Capture the cell that displays the provided text and extract its (x, y) central coordinate. 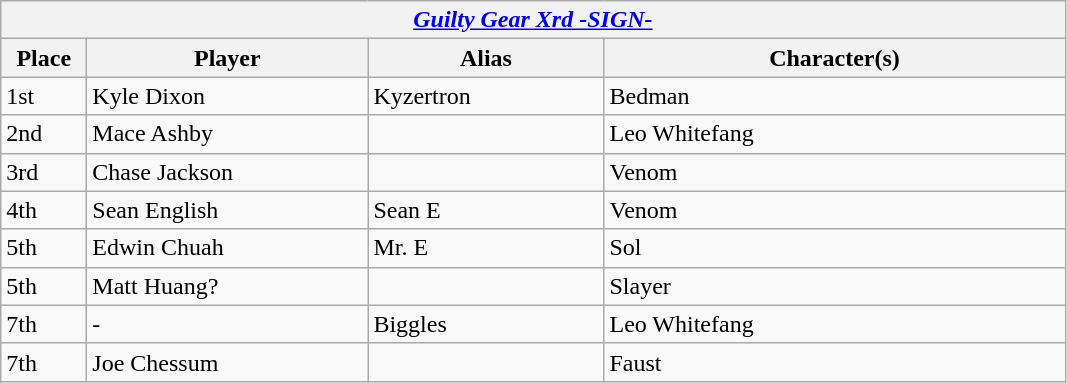
Matt Huang? (228, 286)
4th (44, 210)
Sean E (486, 210)
Kyzertron (486, 96)
Biggles (486, 324)
Mr. E (486, 248)
2nd (44, 134)
Joe Chessum (228, 362)
Character(s) (834, 58)
Edwin Chuah (228, 248)
Alias (486, 58)
Slayer (834, 286)
3rd (44, 172)
Chase Jackson (228, 172)
Place (44, 58)
Mace Ashby (228, 134)
Player (228, 58)
Kyle Dixon (228, 96)
1st (44, 96)
Faust (834, 362)
Guilty Gear Xrd -SIGN- (533, 20)
Sean English (228, 210)
- (228, 324)
Sol (834, 248)
Bedman (834, 96)
